Return the (X, Y) coordinate for the center point of the cell that contains the specified text.  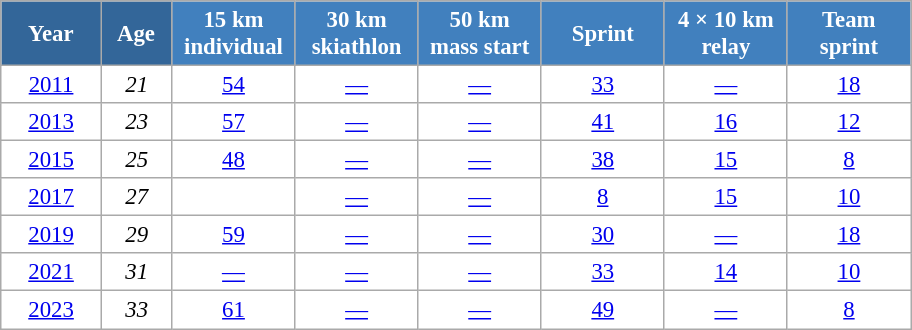
2015 (52, 160)
2023 (52, 310)
61 (234, 310)
2013 (52, 122)
30 km skiathlon (356, 34)
27 (136, 197)
41 (602, 122)
15 km individual (234, 34)
49 (602, 310)
2021 (52, 273)
31 (136, 273)
2019 (52, 235)
Age (136, 34)
50 km mass start (480, 34)
54 (234, 85)
Team sprint (848, 34)
29 (136, 235)
4 × 10 km relay (726, 34)
25 (136, 160)
2017 (52, 197)
59 (234, 235)
14 (726, 273)
Sprint (602, 34)
21 (136, 85)
23 (136, 122)
38 (602, 160)
2011 (52, 85)
48 (234, 160)
30 (602, 235)
12 (848, 122)
16 (726, 122)
Year (52, 34)
57 (234, 122)
